Return (X, Y) of the center of cell containing provided text 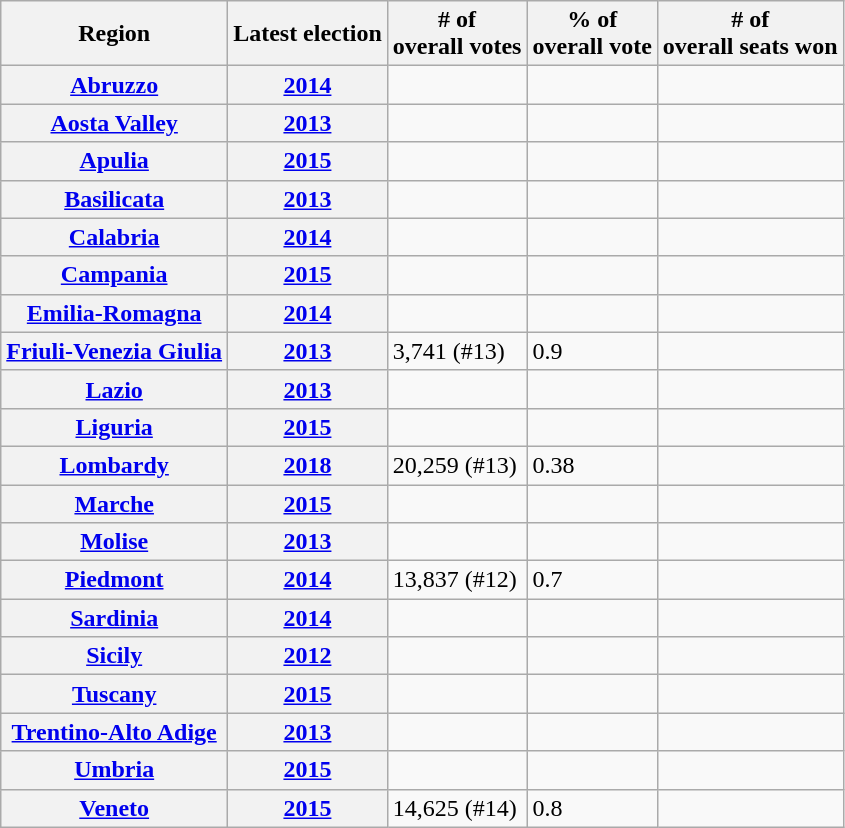
Lombardy (114, 465)
Campania (114, 275)
2012 (308, 656)
0.9 (592, 351)
Molise (114, 542)
Apulia (114, 161)
2018 (308, 465)
3,741 (#13) (457, 351)
0.8 (592, 808)
Tuscany (114, 694)
Calabria (114, 237)
Emilia-Romagna (114, 313)
0.7 (592, 580)
Aosta Valley (114, 123)
% ofoverall vote (592, 34)
Sardinia (114, 618)
Basilicata (114, 199)
Friuli-Venezia Giulia (114, 351)
Umbria (114, 770)
0.38 (592, 465)
# ofoverall seats won (750, 34)
20,259 (#13) (457, 465)
Abruzzo (114, 85)
Veneto (114, 808)
Trentino-Alto Adige (114, 732)
# ofoverall votes (457, 34)
14,625 (#14) (457, 808)
Latest election (308, 34)
Lazio (114, 389)
Sicily (114, 656)
Region (114, 34)
Marche (114, 503)
13,837 (#12) (457, 580)
Piedmont (114, 580)
Liguria (114, 427)
